Locate the cell with the specified text and output its (x, y) center coordinate. 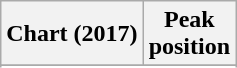
Chart (2017) (72, 34)
Peak position (189, 34)
